Pinpoint the cell where the given text exists, returning its (X, Y) midpoint coordinate. 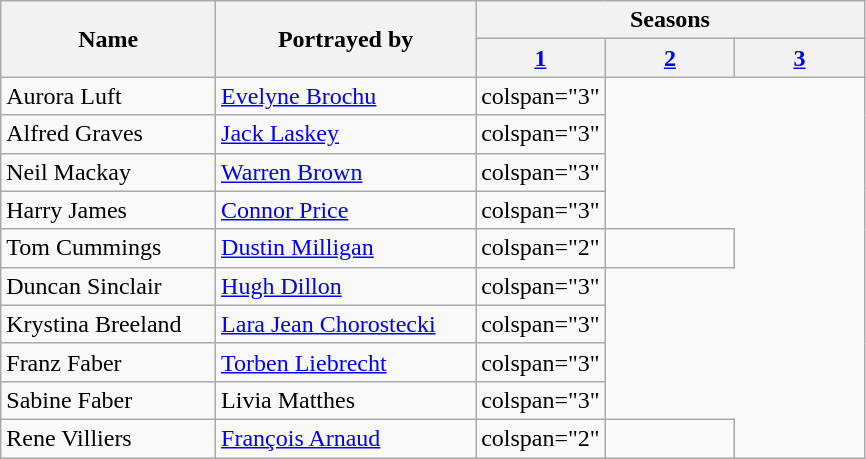
2 (670, 58)
Franz Faber (108, 362)
Livia Matthes (346, 400)
Duncan Sinclair (108, 286)
3 (800, 58)
Seasons (670, 20)
Warren Brown (346, 172)
Lara Jean Chorostecki (346, 324)
Sabine Faber (108, 400)
Portrayed by (346, 39)
Evelyne Brochu (346, 96)
Hugh Dillon (346, 286)
Neil Mackay (108, 172)
François Arnaud (346, 438)
1 (541, 58)
Torben Liebrecht (346, 362)
Tom Cummings (108, 248)
Krystina Breeland (108, 324)
Dustin Milligan (346, 248)
Rene Villiers (108, 438)
Connor Price (346, 210)
Aurora Luft (108, 96)
Jack Laskey (346, 134)
Alfred Graves (108, 134)
Harry James (108, 210)
Name (108, 39)
